Locate the cell with the specified text and output its (x, y) center coordinate. 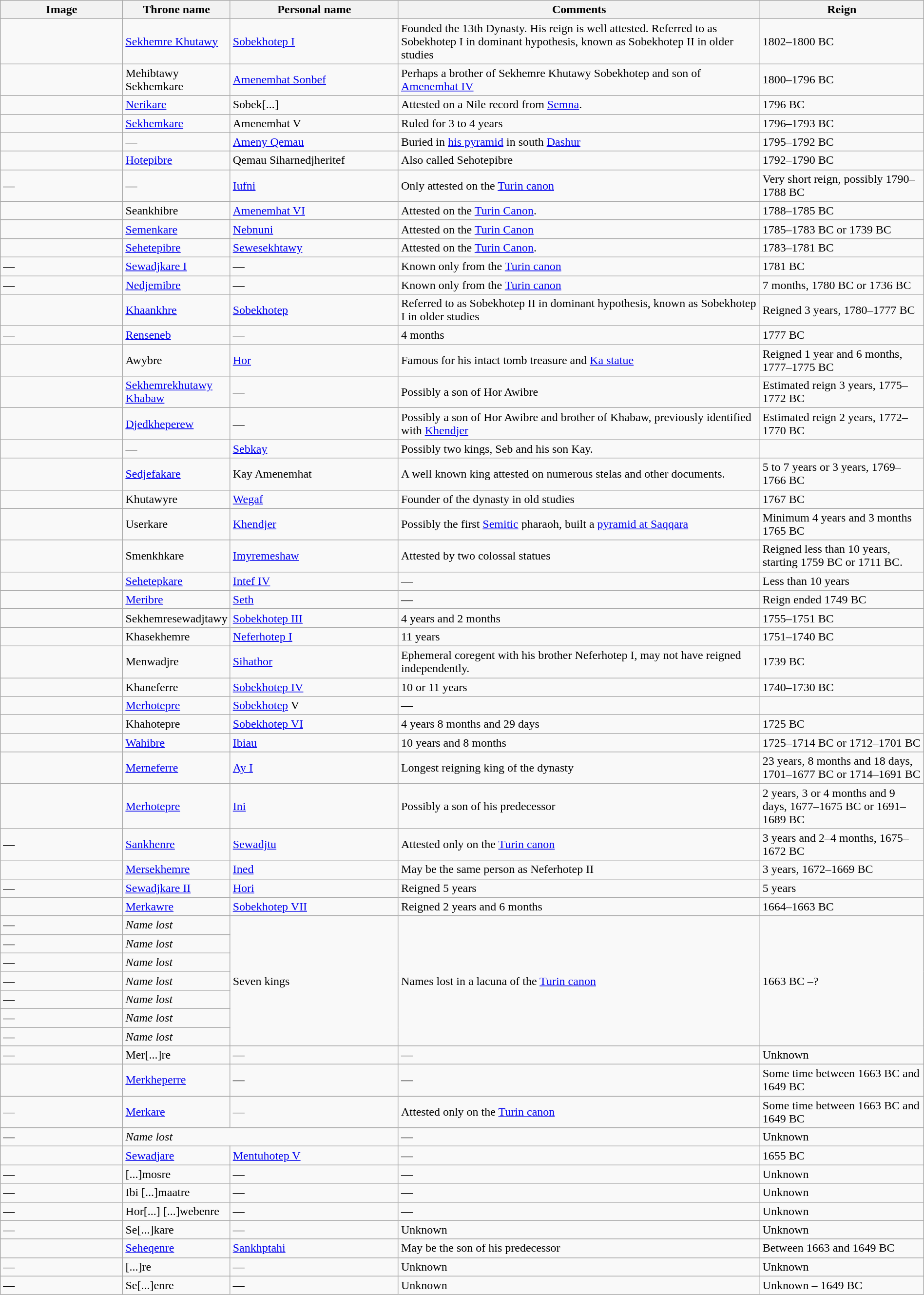
Less than 10 years (842, 581)
Awybre (176, 361)
Renseneb (176, 335)
Sobekhotep IV (314, 687)
Reigned 5 years (579, 888)
Possibly two kings, Seb and his son Kay. (579, 449)
Reign ended 1749 BC (842, 599)
Estimated reign 3 years, 1775–1772 BC (842, 392)
Khutawyre (176, 499)
Merkare (176, 1112)
Very short reign, possibly 1790–1788 BC (842, 185)
1800–1796 BC (842, 80)
Also called Sehotepibre (579, 160)
Sewadjkare I (176, 266)
Sewadjtu (314, 844)
1792–1790 BC (842, 160)
[...]mosre (176, 1174)
Sobekhotep I (314, 41)
May be the same person as Neferhotep II (579, 870)
Wahibre (176, 743)
Sobekhotep (314, 310)
Estimated reign 2 years, 1772–1770 BC (842, 424)
Nebnuni (314, 229)
10 years and 8 months (579, 743)
Ibi [...]maatre (176, 1193)
Mersekhemre (176, 870)
4 years and 2 months (579, 618)
Sebkay (314, 449)
Between 1663 and 1649 BC (842, 1248)
Only attested on the Turin canon (579, 185)
Nedjemibre (176, 285)
1663 BC –? (842, 981)
1767 BC (842, 499)
1795–1792 BC (842, 142)
Sehetepibre (176, 248)
10 or 11 years (579, 687)
Se[...]enre (176, 1285)
A well known king attested on numerous stelas and other documents. (579, 474)
11 years (579, 637)
Possibly a son of his predecessor (579, 806)
Possibly a son of Hor Awibre and brother of Khabaw, previously identified with Khendjer (579, 424)
Qemau Siharnedjheritef (314, 160)
1739 BC (842, 662)
Minimum 4 years and 3 months 1765 BC (842, 524)
Meribre (176, 599)
Names lost in a lacuna of the Turin canon (579, 981)
Nerikare (176, 105)
Attested by two colossal statues (579, 556)
Merkheperre (176, 1080)
Reigned 2 years and 6 months (579, 907)
Possibly the first Semitic pharaoh, built a pyramid at Saqqara (579, 524)
4 years 8 months and 29 days (579, 724)
1796–1793 BC (842, 123)
Sobekhotep V (314, 706)
1783–1781 BC (842, 248)
1802–1800 BC (842, 41)
1655 BC (842, 1156)
Attested on the Turin Canon (579, 229)
Djedkheperew (176, 424)
Sankhenre (176, 844)
23 years, 8 months and 18 days, 1701–1677 BC or 1714–1691 BC (842, 768)
Founded the 13th Dynasty. His reign is well attested. Referred to as Sobekhotep I in dominant hypothesis, known as Sobekhotep II in older studies (579, 41)
5 to 7 years or 3 years, 1769–1766 BC (842, 474)
Reigned 1 year and 6 months, 1777–1775 BC (842, 361)
Amenemhat VI (314, 211)
1777 BC (842, 335)
Seankhibre (176, 211)
Ameny Qemau (314, 142)
1740–1730 BC (842, 687)
Ini (314, 806)
4 months (579, 335)
Khasekhemre (176, 637)
Reigned 3 years, 1780–1777 BC (842, 310)
1725–1714 BC or 1712–1701 BC (842, 743)
Sehetepkare (176, 581)
Ined (314, 870)
Seven kings (314, 981)
1796 BC (842, 105)
Hor (314, 361)
Sobekhotep VI (314, 724)
Smenkhkare (176, 556)
Wegaf (314, 499)
Merneferre (176, 768)
1751–1740 BC (842, 637)
3 years, 1672–1669 BC (842, 870)
2 years, 3 or 4 months and 9 days, 1677–1675 BC or 1691–1689 BC (842, 806)
Ephemeral coregent with his brother Neferhotep I, may not have reigned independently. (579, 662)
Sewesekhtawy (314, 248)
Throne name (176, 10)
Ay I (314, 768)
Longest reigning king of the dynasty (579, 768)
1785–1783 BC or 1739 BC (842, 229)
Userkare (176, 524)
Attested on a Nile record from Semna. (579, 105)
Personal name (314, 10)
Hotepibre (176, 160)
Intef IV (314, 581)
Khendjer (314, 524)
1725 BC (842, 724)
Semenkare (176, 229)
Seth (314, 599)
Sekhemre Khutawy (176, 41)
1788–1785 BC (842, 211)
Merkawre (176, 907)
1664–1663 BC (842, 907)
Sobekhotep VII (314, 907)
Referred to as Sobekhotep II in dominant hypothesis, known as Sobekhotep I in older studies (579, 310)
Possibly a son of Hor Awibre (579, 392)
Se[...]kare (176, 1230)
Reign (842, 10)
Reigned less than 10 years, starting 1759 BC or 1711 BC. (842, 556)
Sankhptahi (314, 1248)
Iufni (314, 185)
Hori (314, 888)
Sekhemresewadjtawy (176, 618)
Khaankhre (176, 310)
Sekhemrekhutawy Khabaw (176, 392)
1781 BC (842, 266)
Image (61, 10)
Sekhemkare (176, 123)
[...]re (176, 1267)
Menwadjre (176, 662)
Khahotepre (176, 724)
Sewadjkare II (176, 888)
Buried in his pyramid in south Dashur (579, 142)
Amenemhat V (314, 123)
Khaneferre (176, 687)
Ruled for 3 to 4 years (579, 123)
Mentuhotep V (314, 1156)
Unknown – 1649 BC (842, 1285)
Hor[...] [...]webenre (176, 1211)
Mer[...]re (176, 1055)
Imyremeshaw (314, 556)
Perhaps a brother of Sekhemre Khutawy Sobekhotep and son of Amenemhat IV (579, 80)
Sobek[...] (314, 105)
7 months, 1780 BC or 1736 BC (842, 285)
Sihathor (314, 662)
Comments (579, 10)
3 years and 2–4 months, 1675–1672 BC (842, 844)
Kay Amenemhat (314, 474)
Neferhotep I (314, 637)
Famous for his intact tomb treasure and Ka statue (579, 361)
Mehibtawy Sekhemkare (176, 80)
Ibiau (314, 743)
Sobekhotep III (314, 618)
May be the son of his predecessor (579, 1248)
Seheqenre (176, 1248)
Amenemhat Sonbef (314, 80)
1755–1751 BC (842, 618)
Founder of the dynasty in old studies (579, 499)
5 years (842, 888)
Sedjefakare (176, 474)
Sewadjare (176, 1156)
